Capture the cell that displays the provided text and extract its [x, y] central coordinate. 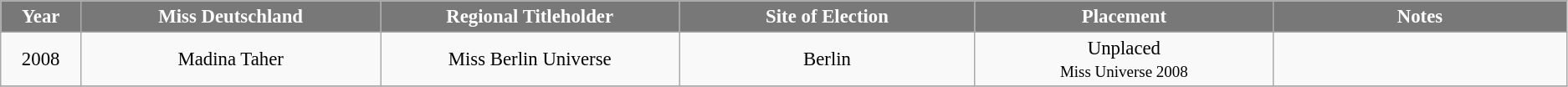
Madina Taher [231, 60]
Regional Titleholder [530, 17]
Miss Deutschland [231, 17]
Berlin [828, 60]
Miss Berlin Universe [530, 60]
Notes [1419, 17]
Placement [1124, 17]
UnplacedMiss Universe 2008 [1124, 60]
Site of Election [828, 17]
Year [41, 17]
2008 [41, 60]
